Find where the given text appears and provide that cell's center as [X, Y] coordinate. 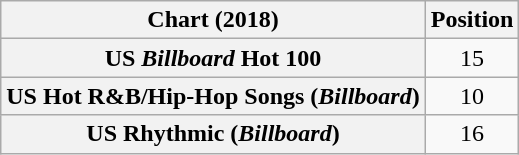
US Hot R&B/Hip-Hop Songs (Billboard) [213, 96]
Position [472, 20]
10 [472, 96]
Chart (2018) [213, 20]
US Billboard Hot 100 [213, 58]
15 [472, 58]
US Rhythmic (Billboard) [213, 134]
16 [472, 134]
